Capture the cell that displays the provided text and extract its [X, Y] central coordinate. 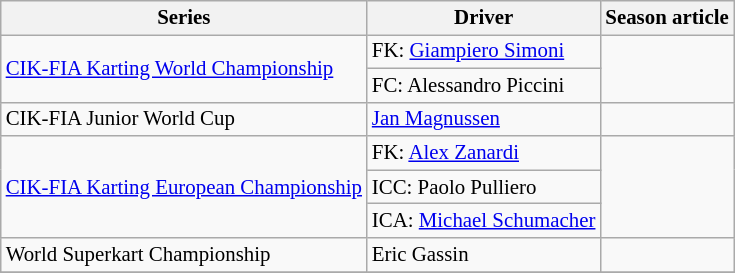
Series [184, 18]
ICA: Michael Schumacher [484, 221]
CIK-FIA Karting European Championship [184, 187]
Jan Magnussen [484, 119]
Eric Gassin [484, 255]
Driver [484, 18]
FK: Giampiero Simoni [484, 51]
Season article [666, 18]
CIK-FIA Junior World Cup [184, 119]
FK: Alex Zanardi [484, 153]
World Superkart Championship [184, 255]
FC: Alessandro Piccini [484, 85]
CIK-FIA Karting World Championship [184, 68]
ICC: Paolo Pulliero [484, 187]
